Output the [x, y] coordinate of the center of the cell containing the given text.  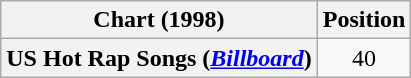
40 [364, 58]
Chart (1998) [159, 20]
US Hot Rap Songs (Billboard) [159, 58]
Position [364, 20]
